For the text-containing cell, return its midpoint in (X, Y) coordinate format. 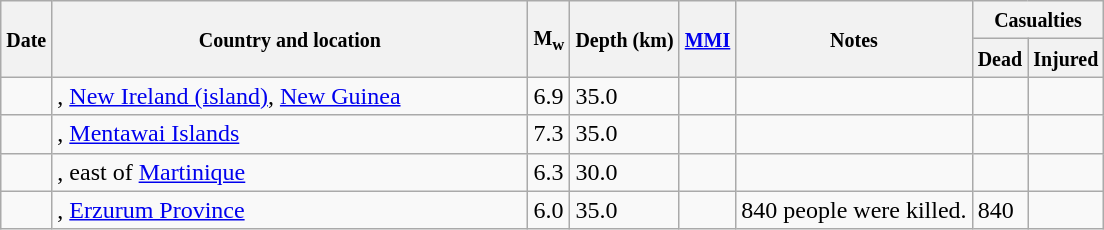
840 (1000, 210)
, east of Martinique (290, 172)
, Erzurum Province (290, 210)
Date (26, 39)
Mw (549, 39)
6.9 (549, 96)
Depth (km) (624, 39)
6.0 (549, 210)
Dead (1000, 58)
Casualties (1038, 20)
Country and location (290, 39)
7.3 (549, 134)
, Mentawai Islands (290, 134)
Notes (854, 39)
30.0 (624, 172)
MMI (708, 39)
Injured (1066, 58)
, New Ireland (island), New Guinea (290, 96)
840 people were killed. (854, 210)
6.3 (549, 172)
